Pinpoint the cell where the given text exists, returning its [x, y] midpoint coordinate. 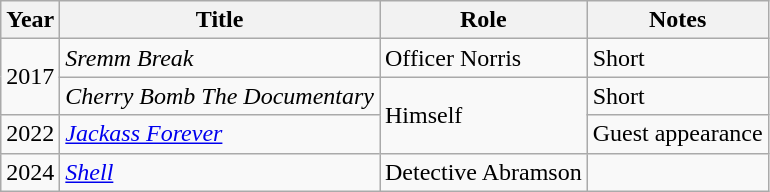
Cherry Bomb The Documentary [220, 96]
2022 [30, 134]
2024 [30, 172]
Detective Abramson [484, 172]
Year [30, 20]
Role [484, 20]
Shell [220, 172]
Guest appearance [678, 134]
Sremm Break [220, 58]
Himself [484, 115]
Title [220, 20]
Notes [678, 20]
Officer Norris [484, 58]
Jackass Forever [220, 134]
2017 [30, 77]
